Pinpoint the cell where the given text exists, returning its [X, Y] midpoint coordinate. 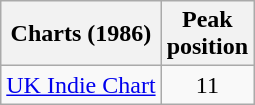
11 [207, 85]
Peakposition [207, 34]
UK Indie Chart [81, 85]
Charts (1986) [81, 34]
